Find where the given text appears and provide that cell's center as [x, y] coordinate. 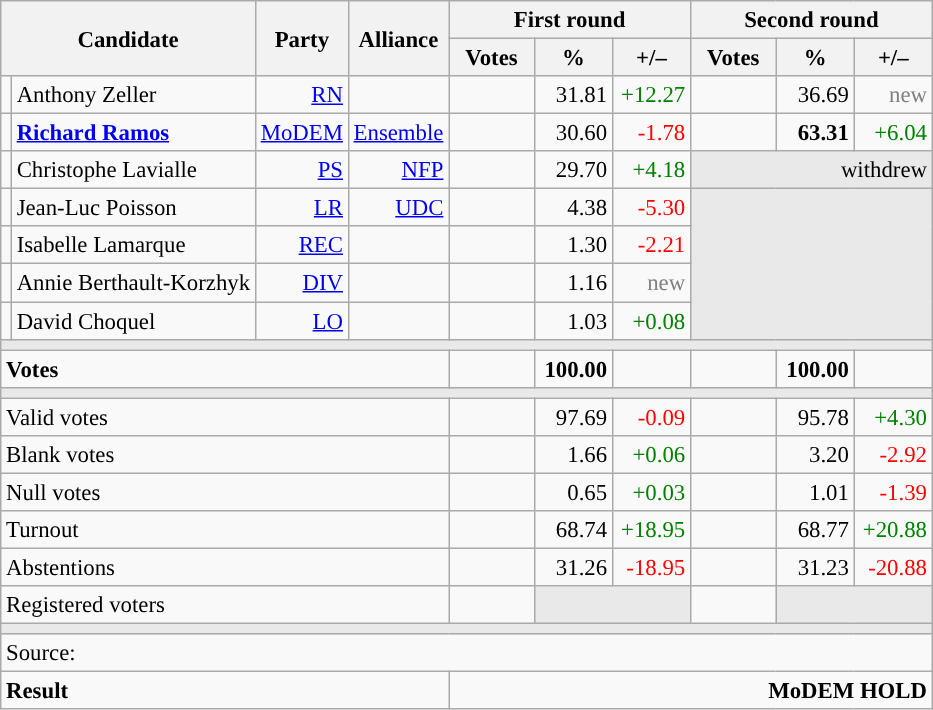
Registered voters [225, 605]
+12.27 [651, 95]
-20.88 [893, 567]
95.78 [815, 417]
97.69 [573, 417]
Party [302, 38]
Jean-Luc Poisson [133, 208]
+6.04 [893, 133]
Isabelle Lamarque [133, 245]
1.16 [573, 283]
-2.21 [651, 245]
Valid votes [225, 417]
31.81 [573, 95]
UDC [398, 208]
29.70 [573, 170]
Alliance [398, 38]
+4.18 [651, 170]
Anthony Zeller [133, 95]
-1.78 [651, 133]
Christophe Lavialle [133, 170]
Null votes [225, 492]
+20.88 [893, 530]
+4.30 [893, 417]
1.66 [573, 455]
REC [302, 245]
Ensemble [398, 133]
David Choquel [133, 321]
First round [570, 20]
MoDEM HOLD [691, 691]
+0.06 [651, 455]
31.26 [573, 567]
withdrew [811, 170]
Blank votes [225, 455]
1.01 [815, 492]
-18.95 [651, 567]
0.65 [573, 492]
DIV [302, 283]
Source: [467, 653]
Annie Berthault-Korzhyk [133, 283]
36.69 [815, 95]
1.03 [573, 321]
Second round [811, 20]
Turnout [225, 530]
+0.03 [651, 492]
LO [302, 321]
+0.08 [651, 321]
-1.39 [893, 492]
NFP [398, 170]
30.60 [573, 133]
Result [225, 691]
Abstentions [225, 567]
PS [302, 170]
Richard Ramos [133, 133]
68.74 [573, 530]
4.38 [573, 208]
31.23 [815, 567]
LR [302, 208]
1.30 [573, 245]
Candidate [128, 38]
-5.30 [651, 208]
-2.92 [893, 455]
MoDEM [302, 133]
+18.95 [651, 530]
63.31 [815, 133]
68.77 [815, 530]
RN [302, 95]
-0.09 [651, 417]
3.20 [815, 455]
